Return the (x, y) coordinate for the center point of the cell that contains the specified text.  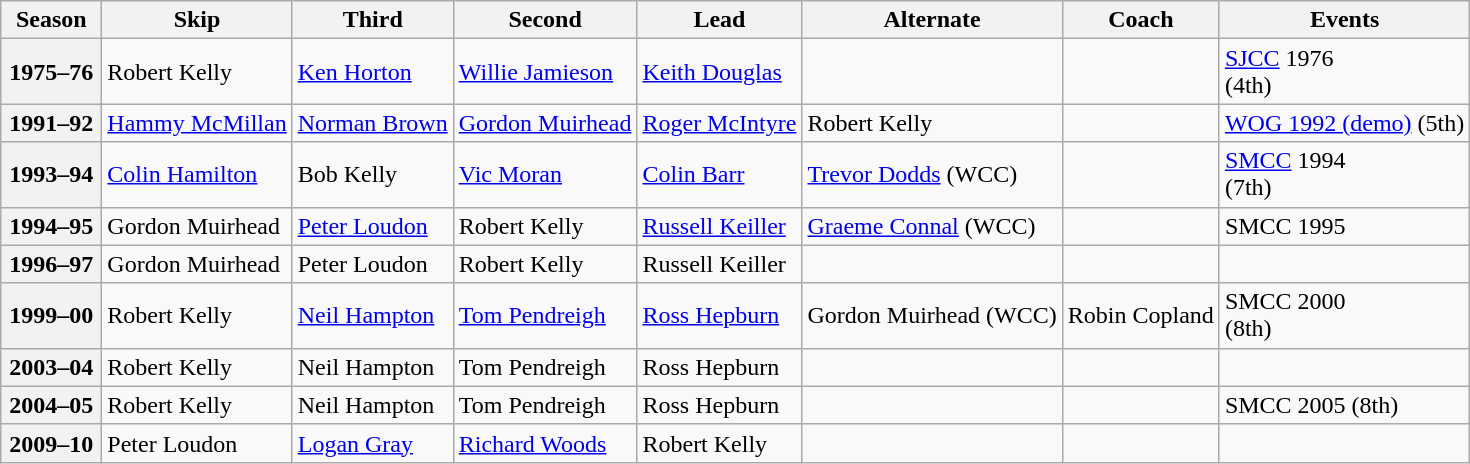
2003–04 (52, 367)
Logan Gray (372, 443)
Norman Brown (372, 123)
Lead (720, 20)
SMCC 1995 (1344, 226)
1975–76 (52, 72)
SJCC 1976 (4th) (1344, 72)
Gordon Muirhead (WCC) (932, 316)
1996–97 (52, 264)
SMCC 1994 (7th) (1344, 174)
Hammy McMillan (197, 123)
Colin Hamilton (197, 174)
SMCC 2000 (8th) (1344, 316)
Coach (1140, 20)
Vic Moran (545, 174)
Robin Copland (1140, 316)
Willie Jamieson (545, 72)
Trevor Dodds (WCC) (932, 174)
WOG 1992 (demo) (5th) (1344, 123)
Roger McIntyre (720, 123)
Season (52, 20)
1999–00 (52, 316)
Ken Horton (372, 72)
Events (1344, 20)
2004–05 (52, 405)
SMCC 2005 (8th) (1344, 405)
2009–10 (52, 443)
1994–95 (52, 226)
Colin Barr (720, 174)
Bob Kelly (372, 174)
Keith Douglas (720, 72)
1993–94 (52, 174)
1991–92 (52, 123)
Third (372, 20)
Second (545, 20)
Graeme Connal (WCC) (932, 226)
Richard Woods (545, 443)
Skip (197, 20)
Alternate (932, 20)
